Search for the cell housing the specified text and yield its [x, y] center coordinate. 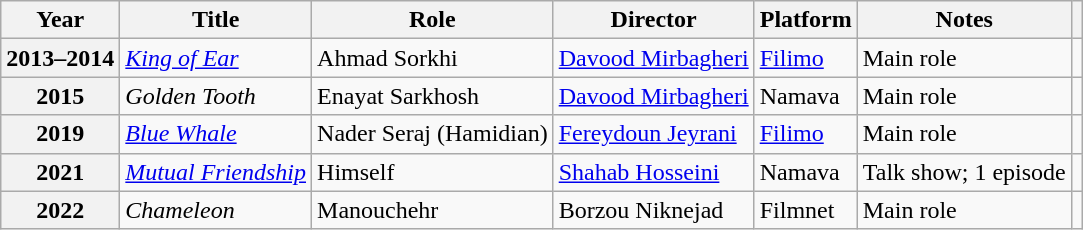
Mutual Friendship [216, 172]
Director [654, 20]
2019 [60, 134]
Filmnet [806, 210]
Enayat Sarkhosh [433, 96]
Shahab Hosseini [654, 172]
King of Ear [216, 58]
Role [433, 20]
2021 [60, 172]
Notes [964, 20]
Platform [806, 20]
Blue Whale [216, 134]
Borzou Niknejad [654, 210]
2015 [60, 96]
Ahmad Sorkhi [433, 58]
Talk show; 1 episode [964, 172]
Manouchehr [433, 210]
Golden Tooth [216, 96]
2022 [60, 210]
Title [216, 20]
2013–2014 [60, 58]
Nader Seraj (Hamidian) [433, 134]
Year [60, 20]
Fereydoun Jeyrani [654, 134]
Chameleon [216, 210]
Himself [433, 172]
